Return the [X, Y] coordinate for the center point of the cell that contains the specified text.  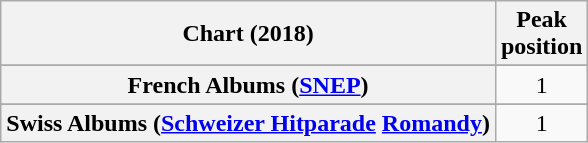
French Albums (SNEP) [248, 85]
Swiss Albums (Schweizer Hitparade Romandy) [248, 123]
Chart (2018) [248, 34]
Peakposition [541, 34]
